Scan for the cell matching the given text and deliver its [x, y] coordinate at center. 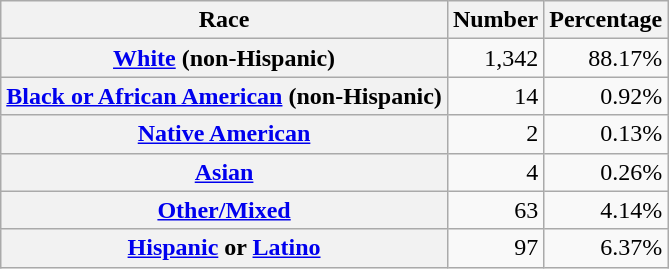
63 [495, 210]
Other/Mixed [224, 210]
4.14% [606, 210]
Black or African American (non-Hispanic) [224, 96]
White (non-Hispanic) [224, 58]
0.13% [606, 134]
Hispanic or Latino [224, 248]
4 [495, 172]
Race [224, 20]
14 [495, 96]
Percentage [606, 20]
Native American [224, 134]
0.26% [606, 172]
2 [495, 134]
0.92% [606, 96]
Asian [224, 172]
88.17% [606, 58]
Number [495, 20]
6.37% [606, 248]
1,342 [495, 58]
97 [495, 248]
